Locate the cell with the specified text and output its [X, Y] center coordinate. 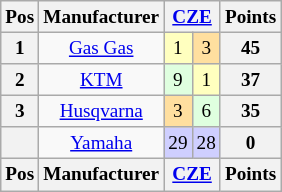
29 [178, 143]
Gas Gas [102, 48]
9 [178, 80]
0 [250, 143]
28 [206, 143]
37 [250, 80]
45 [250, 48]
Yamaha [102, 143]
2 [20, 80]
35 [250, 111]
Husqvarna [102, 111]
KTM [102, 80]
6 [206, 111]
